Return the [x, y] coordinate for the center point of the cell that contains the specified text.  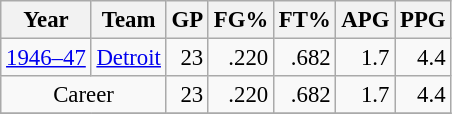
FG% [240, 20]
APG [366, 20]
Career [84, 95]
Year [46, 20]
GP [187, 20]
PPG [423, 20]
FT% [304, 20]
Team [128, 20]
Detroit [128, 58]
1946–47 [46, 58]
